Extract the (x, y) coordinate from the center of the cell holding the provided text.  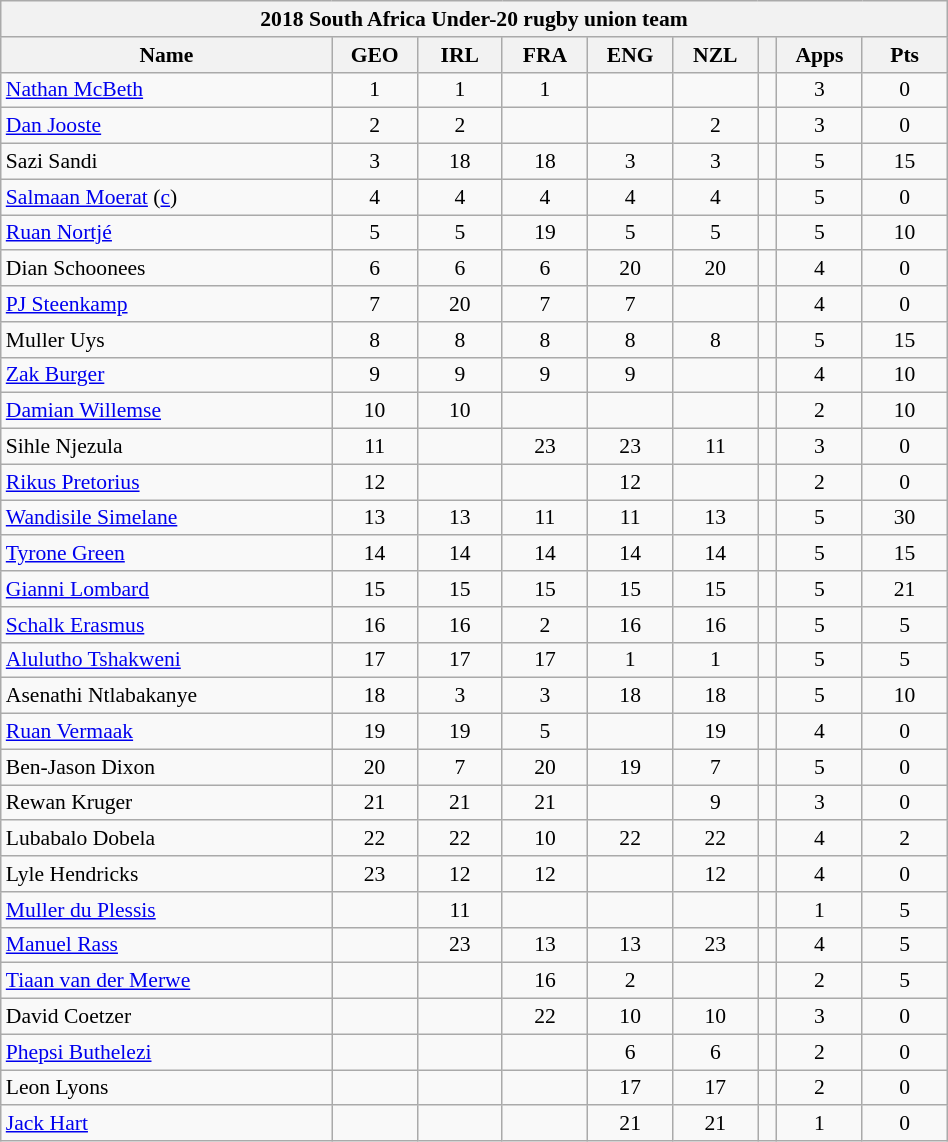
Gianni Lombard (166, 589)
ENG (630, 55)
Rikus Pretorius (166, 482)
Leon Lyons (166, 1088)
Lyle Hendricks (166, 874)
Asenathi Ntlabakanye (166, 696)
David Coetzer (166, 1017)
PJ Steenkamp (166, 304)
IRL (460, 55)
Ben-Jason Dixon (166, 767)
Muller Uys (166, 340)
Jack Hart (166, 1124)
Phepsi Buthelezi (166, 1052)
Nathan McBeth (166, 90)
Dan Jooste (166, 126)
Muller du Plessis (166, 910)
Schalk Erasmus (166, 625)
Dian Schoonees (166, 269)
Damian Willemse (166, 411)
Tyrone Green (166, 554)
2018 South Africa Under-20 rugby union team (474, 19)
Salmaan Moerat (c) (166, 197)
Sazi Sandi (166, 162)
Wandisile Simelane (166, 518)
30 (904, 518)
FRA (544, 55)
Manuel Rass (166, 945)
Rewan Kruger (166, 803)
GEO (374, 55)
Sihle Njezula (166, 447)
Pts (904, 55)
NZL (716, 55)
Ruan Vermaak (166, 732)
Alulutho Tshakweni (166, 660)
Apps (820, 55)
Lubabalo Dobela (166, 839)
Zak Burger (166, 375)
Tiaan van der Merwe (166, 981)
Ruan Nortjé (166, 233)
Name (166, 55)
